Identify which cell holds the provided text, then report its (X, Y) central coordinate. 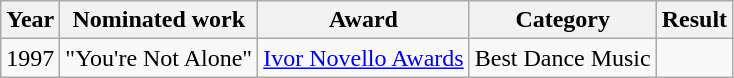
Category (562, 20)
Year (30, 20)
Award (364, 20)
Ivor Novello Awards (364, 58)
"You're Not Alone" (159, 58)
Nominated work (159, 20)
Best Dance Music (562, 58)
Result (694, 20)
1997 (30, 58)
